Find where the given text appears and provide that cell's center as [x, y] coordinate. 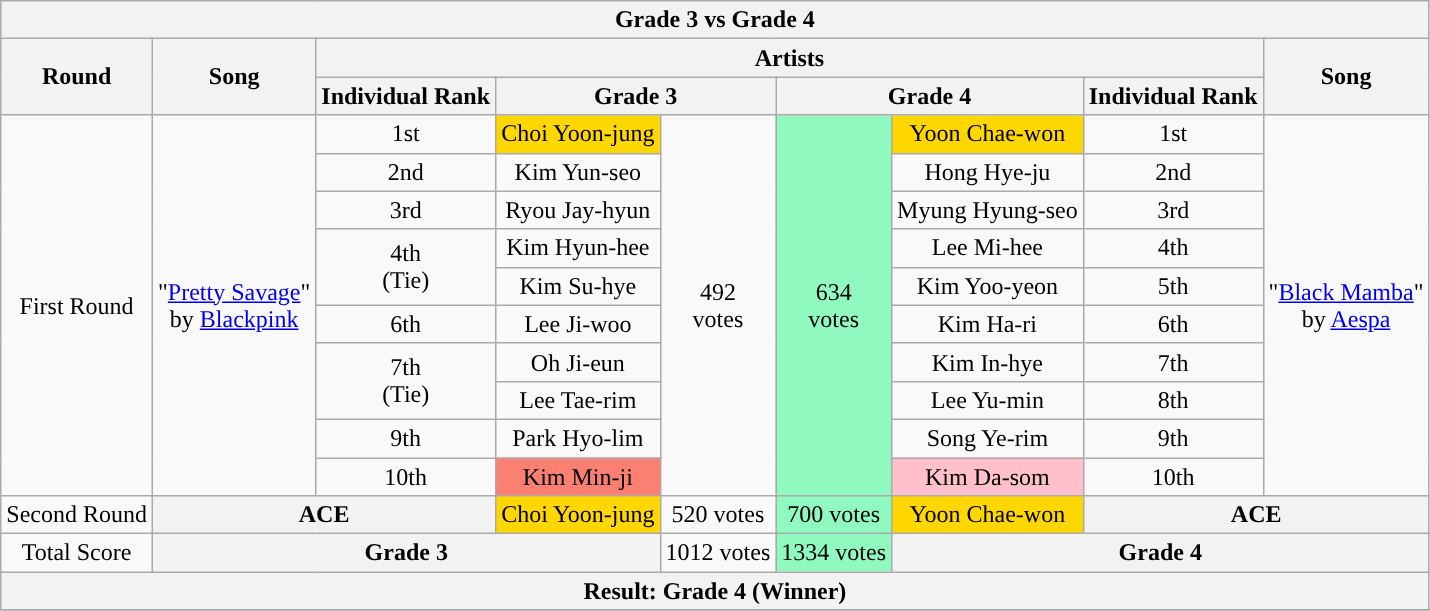
1334 votes [834, 553]
7th [1173, 362]
Lee Yu-min [988, 400]
Kim Yun-seo [578, 172]
1012 votes [718, 553]
Lee Tae-rim [578, 400]
8th [1173, 400]
Oh Ji-eun [578, 362]
Total Score [77, 553]
Kim Da-som [988, 477]
"Pretty Savage"by Blackpink [234, 306]
634votes [834, 306]
Song Ye-rim [988, 438]
Grade 3 vs Grade 4 [715, 20]
Kim Ha-ri [988, 324]
"Black Mamba"by Aespa [1346, 306]
First Round [77, 306]
Kim Su-hye [578, 286]
Kim Min-ji [578, 477]
Hong Hye-ju [988, 172]
Kim Hyun-hee [578, 248]
Artists [790, 58]
520 votes [718, 515]
Lee Mi-hee [988, 248]
Second Round [77, 515]
Round [77, 77]
Kim In-hye [988, 362]
700 votes [834, 515]
Lee Ji-woo [578, 324]
7th(Tie) [406, 381]
492votes [718, 306]
Kim Yoo-yeon [988, 286]
4th(Tie) [406, 267]
Ryou Jay-hyun [578, 210]
Myung Hyung-seo [988, 210]
5th [1173, 286]
Result: Grade 4 (Winner) [715, 591]
Park Hyo-lim [578, 438]
4th [1173, 248]
